For the text-containing cell, return its midpoint in (x, y) coordinate format. 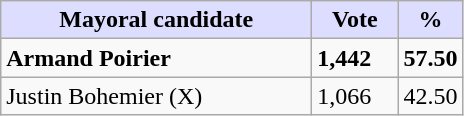
Mayoral candidate (156, 20)
Justin Bohemier (X) (156, 96)
Armand Poirier (156, 58)
57.50 (430, 58)
1,066 (355, 96)
Vote (355, 20)
1,442 (355, 58)
42.50 (430, 96)
% (430, 20)
